Detect which cell encompasses the target text, then output its (X, Y) center coordinate. 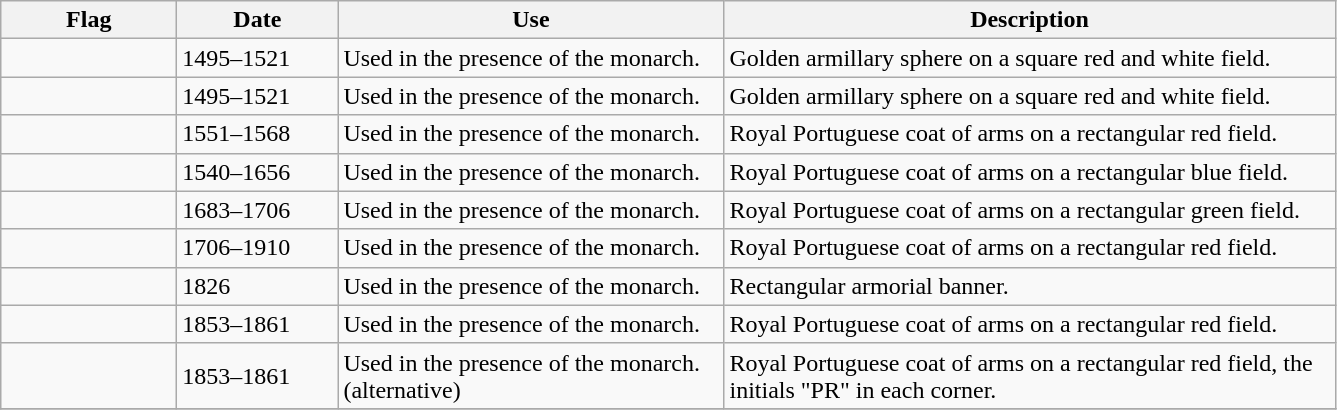
1706–1910 (258, 248)
Royal Portuguese coat of arms on a rectangular green field. (1030, 210)
Royal Portuguese coat of arms on a rectangular red field, the initials "PR" in each corner. (1030, 376)
1540–1656 (258, 172)
Rectangular armorial banner. (1030, 286)
1683–1706 (258, 210)
Description (1030, 20)
1551–1568 (258, 134)
Use (531, 20)
1826 (258, 286)
Royal Portuguese coat of arms on a rectangular blue field. (1030, 172)
Used in the presence of the monarch. (alternative) (531, 376)
Date (258, 20)
Flag (89, 20)
